Find where the given text appears and provide that cell's center as [X, Y] coordinate. 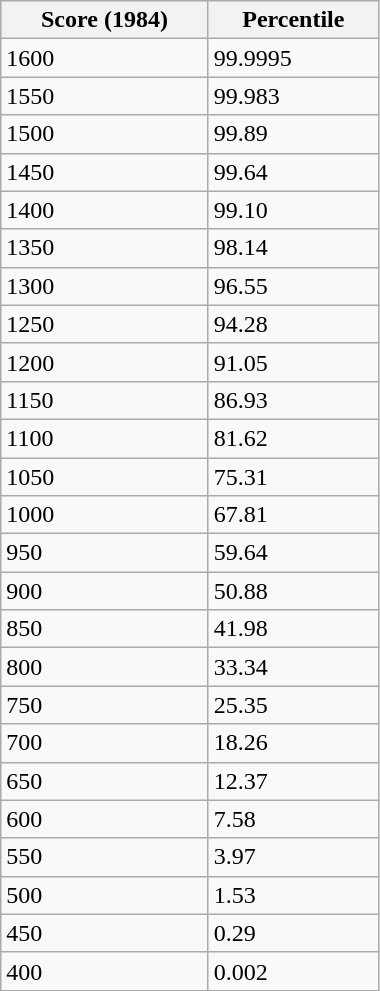
850 [104, 629]
3.97 [293, 857]
1100 [104, 438]
75.31 [293, 477]
59.64 [293, 553]
1050 [104, 477]
86.93 [293, 400]
1000 [104, 515]
0.002 [293, 971]
1250 [104, 324]
91.05 [293, 362]
600 [104, 819]
98.14 [293, 248]
99.10 [293, 210]
1200 [104, 362]
Percentile [293, 20]
1600 [104, 58]
650 [104, 781]
1400 [104, 210]
99.9995 [293, 58]
67.81 [293, 515]
41.98 [293, 629]
550 [104, 857]
12.37 [293, 781]
750 [104, 705]
400 [104, 971]
900 [104, 591]
1300 [104, 286]
1450 [104, 172]
500 [104, 895]
450 [104, 933]
0.29 [293, 933]
94.28 [293, 324]
7.58 [293, 819]
96.55 [293, 286]
1500 [104, 134]
99.89 [293, 134]
81.62 [293, 438]
99.64 [293, 172]
18.26 [293, 743]
950 [104, 553]
700 [104, 743]
1550 [104, 96]
Score (1984) [104, 20]
99.983 [293, 96]
800 [104, 667]
50.88 [293, 591]
1.53 [293, 895]
33.34 [293, 667]
25.35 [293, 705]
1150 [104, 400]
1350 [104, 248]
